Extract the [X, Y] coordinate from the center of the cell holding the provided text.  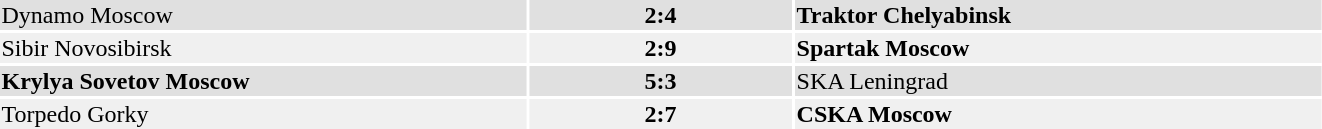
2:7 [660, 114]
Dynamo Moscow [263, 15]
SKA Leningrad [1058, 81]
Traktor Chelyabinsk [1058, 15]
Krylya Sovetov Moscow [263, 81]
2:4 [660, 15]
Sibir Novosibirsk [263, 48]
Torpedo Gorky [263, 114]
Spartak Moscow [1058, 48]
2:9 [660, 48]
CSKA Moscow [1058, 114]
5:3 [660, 81]
